Capture the cell that displays the provided text and extract its (x, y) central coordinate. 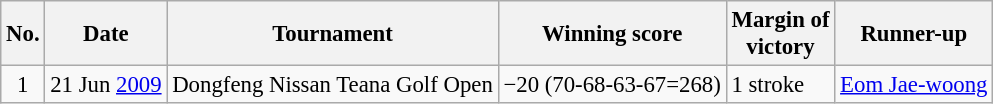
Dongfeng Nissan Teana Golf Open (332, 85)
−20 (70-68-63-67=268) (612, 85)
1 stroke (780, 85)
Tournament (332, 34)
1 (23, 85)
Runner-up (914, 34)
Eom Jae-woong (914, 85)
Date (106, 34)
Winning score (612, 34)
Margin ofvictory (780, 34)
21 Jun 2009 (106, 85)
No. (23, 34)
